From the cell containing the given text, extract its center point as (X, Y) coordinate. 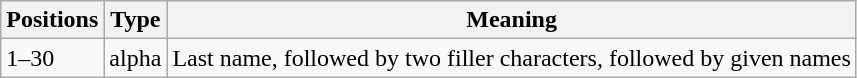
Meaning (512, 20)
Type (136, 20)
1–30 (52, 58)
Last name, followed by two filler characters, followed by given names (512, 58)
alpha (136, 58)
Positions (52, 20)
